Output the (x, y) coordinate of the center of the cell containing the given text.  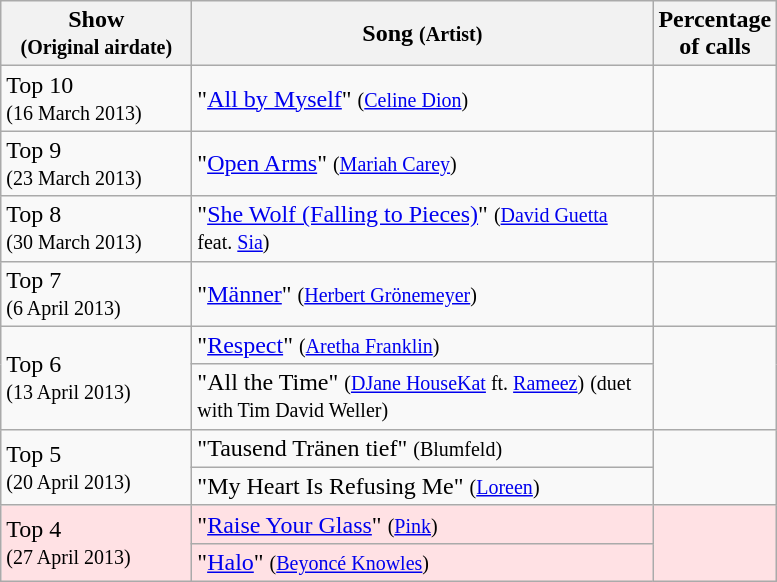
Top 9(23 March 2013) (96, 164)
Top 10(16 March 2013) (96, 98)
Top 6(13 April 2013) (96, 378)
"Tausend Tränen tief" (Blumfeld) (422, 448)
"All the Time" (DJane HouseKat ft. Rameez) (duet with Tim David Weller) (422, 396)
Percentage of calls (715, 34)
"She Wolf (Falling to Pieces)" (David Guetta feat. Sia) (422, 228)
"Raise Your Glass" (Pink) (422, 524)
"My Heart Is Refusing Me" (Loreen) (422, 486)
"Männer" (Herbert Grönemeyer) (422, 294)
"All by Myself" (Celine Dion) (422, 98)
"Open Arms" (Mariah Carey) (422, 164)
Top 7(6 April 2013) (96, 294)
"Halo" (Beyoncé Knowles) (422, 562)
Show(Original airdate) (96, 34)
Top 4(27 April 2013) (96, 543)
Song (Artist) (422, 34)
"Respect" (Aretha Franklin) (422, 345)
Top 5(20 April 2013) (96, 467)
Top 8(30 March 2013) (96, 228)
